From the cell containing the given text, extract its center point as [X, Y] coordinate. 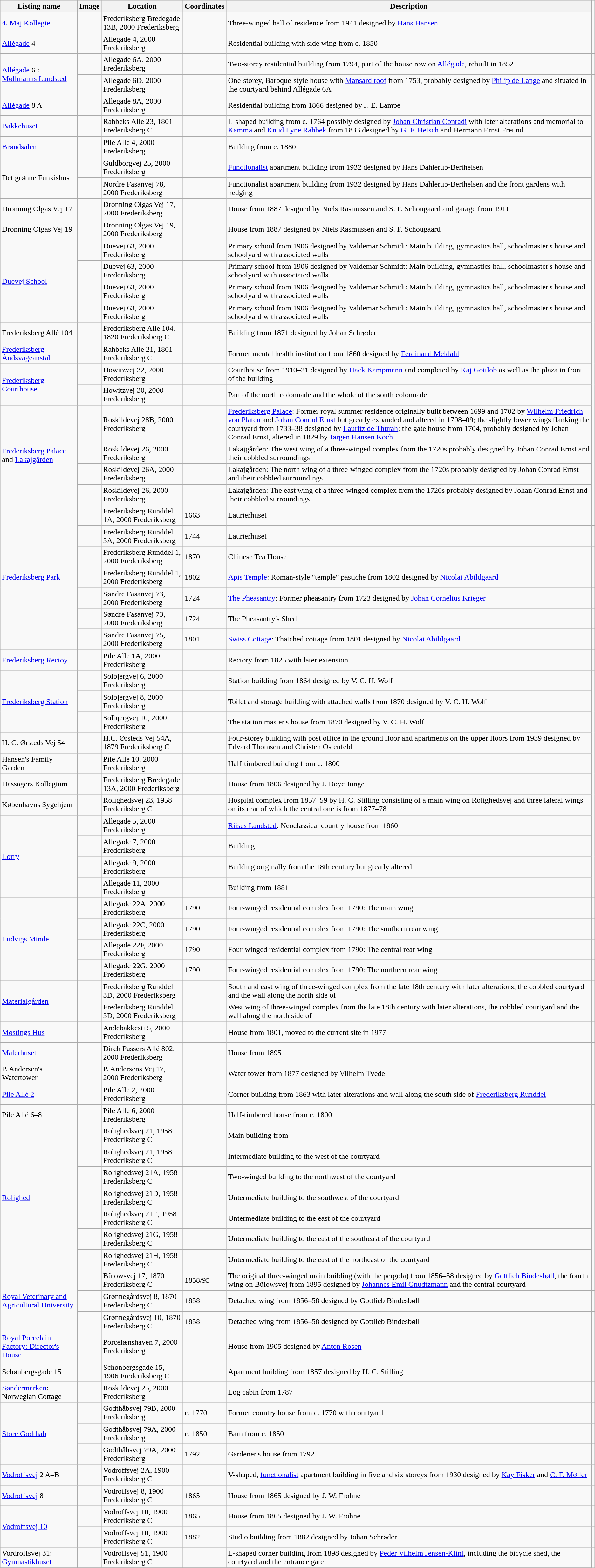
Rahbeks Alle 21, 1801 Frederiksberg C [142, 353]
Four-winged residential complex from 1790: The northern rear wing [409, 970]
Porcelænshaven 7, 2000 Frederiksberg [142, 1347]
Brøndsalen [39, 147]
Building from 1881 [409, 887]
1858/95 [204, 1280]
Two-winged building to the northwest of the courtyard [409, 1177]
Lorry [39, 856]
Intermediate building to the west of the courtyard [409, 1156]
Half-timbered house from c. 1800 [409, 1115]
Hassagers Kollegium [39, 784]
Log cabin from 1787 [409, 1392]
Frederiksberg Allé 104 [39, 333]
c. 1850 [204, 1434]
Målerhuset [39, 1053]
Allegade 22C, 2000 Frederiksberg [142, 928]
Rahbeks Alle 23, 1801 Frederiksberg C [142, 126]
Description [409, 6]
Allegade 9, 2000 Frederiksberg [142, 867]
Corner building from 1863 with later alterations and wall along the south side of Frederiksberg Runddel [409, 1094]
H.C. Ørsteds Vej 54A, 1879 Frederiksberg C [142, 743]
One-storey, Baroque-style house with Mansard roof from 1753, probably designed by Philip de Lange and situated in the courtyard behind Allégade 6A [409, 85]
Dirch Passers Allé 802, 2000 Frederiksberg [142, 1053]
West wing of three-winged complex from the late 18th century with later alterations, the cobbled courtyard and the wall along the north side of [409, 1012]
Vodroffsvej 8, 1900 Frederiksberg C [142, 1495]
Lakajgården: The west wing of a three-winged complex from the 1720s probably designed by Johan Conrad Ernst and their cobbled surroundings [409, 453]
Schønbergsgade 15, 1906 Frederiksberg C [142, 1371]
Frederiksberg Alle 104, 1820 Frederiksberg C [142, 333]
Half-timbered building from c. 1800 [409, 763]
Vordroffsvej 31: Gymnastikhuset [39, 1558]
House from 1801, moved to the current site in 1977 [409, 1032]
Bakkehuset [39, 126]
V-shaped, functionalist apartment building in five and six storeys from 1930 designed by Kay Fisker and C. F. Møller [409, 1475]
Lakajgården: The north wing of a three-winged complex from the 1720s probably designed by Johan Conrad Ernst and their cobbled surroundings [409, 474]
Royal Porcelain Factory: Director's House [39, 1347]
Københavns Sygehjem [39, 804]
Untermediate building to the east of the northeast of the courtyard [409, 1259]
Hansen's Family Garden [39, 763]
Functionalist apartment building from 1932 designed by Hans Dahlerup-Berthelsen [409, 167]
Lakajgården: The east wing of a three-winged complex from the 1720s probably designed by Johan Conrad Ernst and their cobbled surroundings [409, 494]
Residential building with side wing from c. 1850 [409, 43]
Allegade 6A, 2000 Frederiksberg [142, 64]
Vodroffsvej 2 A–B [39, 1475]
1801 [204, 639]
Dronning Olgas Vej 17 [39, 208]
Four-winged residential complex from 1790: The southern rear wing [409, 928]
Former mental health institution from 1860 designed by Ferdinand Meldahl [409, 353]
1882 [204, 1537]
Pile Allé 6–8 [39, 1115]
Møstings Hus [39, 1032]
Rolighedsvej 21G, 1958 Frederiksberg C [142, 1239]
Pile Allé 2 [39, 1094]
Listing name [39, 6]
Barn from c. 1850 [409, 1434]
Building from 1871 designed by Johan Schrøder [409, 333]
Roskildevej 28B, 2000 Frederiksberg [142, 424]
1802 [204, 577]
House from 1905 designed by Anton Rosen [409, 1347]
Frederiksberg Bredegade 13B, 2000 Frederiksberg [142, 23]
Courthouse from 1910–21 designed by Hack Kampmann and completed by Kaj Gottlob as well as the plaza in front of the building [409, 374]
The station master's house from 1870 designed by V. C. H. Wolf [409, 722]
Materialgården [39, 1001]
Dronning Olgas Vej 17, 2000 Frederiksberg [142, 208]
Gardener's house from 1792 [409, 1454]
Building from c. 1880 [409, 147]
Apartment building from 1857 designed by H. C. Stilling [409, 1371]
Grønnegårdsvej 10, 1870 Frederiksberg C [142, 1322]
P. Andersen's Watertower [39, 1073]
House from 1806 designed by J. Boye Junge [409, 784]
Image [90, 6]
Frederiksberg Station [39, 702]
Nordre Fasanvej 78, 2000 Frederiksberg [142, 188]
Bülowsvej 17, 1870 Frederiksberg C [142, 1280]
1870 [204, 557]
Frederiksberg Courthouse [39, 384]
Rolighed [39, 1197]
Frederiksberg Rectoy [39, 660]
Dronning Olgas Vej 19 [39, 229]
Studio building from 1882 designed by Johan Schrøder [409, 1537]
Howitzvej 32, 2000 Frederiksberg [142, 374]
Part of the north colonnade and the whole of the south colonnade [409, 395]
Vodroffsvej 2A, 1900 Frederiksberg C [142, 1475]
House from 1887 designed by Niels Rasmussen and S. F. Schougaard and garage from 1911 [409, 208]
Vodroffsvej 10 [39, 1526]
Coordinates [204, 6]
Rolighedsvej 21D, 1958 Frederiksberg C [142, 1197]
Frederiksberg Park [39, 577]
Vodroffsvej 51, 1900 Frederiksberg C [142, 1558]
Duevej School [39, 281]
Andebakkesti 5, 2000 Frederiksberg [142, 1032]
Frederiksberg Palace and Lakajgården [39, 455]
Apis Temple: Roman-style "temple" pastiche from 1802 designed by Nicolai Abildgaard [409, 577]
Residential building from 1866 designed by J. E. Lampe [409, 105]
Frederiksberg Bredegade 13A, 2000 Frederiksberg [142, 784]
Rolighedsvej 23, 1958 Frederiksberg C [142, 804]
Four-winged residential complex from 1790: The central rear wing [409, 949]
c. 1770 [204, 1413]
The Pheasantry's Shed [409, 619]
Water tower from 1877 designed by Vilhelm Tvede [409, 1073]
Allegade 7, 2000 Frederiksberg [142, 846]
Rectory from 1825 with later extension [409, 660]
Pile Alle 2, 2000 Frederiksberg [142, 1094]
Solbjergvej 8, 2000 Frederiksberg [142, 702]
Building [409, 846]
Howitzvej 30, 2000 Frederiksberg [142, 395]
Former country house from c. 1770 with courtyard [409, 1413]
4. Maj Kollegiet [39, 23]
Guldborgvej 25, 2000 Frederiksberg [142, 167]
Søndre Fasanvej 75, 2000 Frederiksberg [142, 639]
1663 [204, 515]
Godthåbsvej 79B, 2000 Frederiksberg [142, 1413]
Allegade 22F, 2000 Frederiksberg [142, 949]
Roskildevej 25, 2000 Frederiksberg [142, 1392]
Vodroffsvej 8 [39, 1495]
Allegade 8A, 2000 Frederiksberg [142, 105]
Søndermarken: Norwegian Cottage [39, 1392]
Schønbergsgade 15 [39, 1371]
Frederiksberg Runddel 3A, 2000 Frederiksberg [142, 536]
Grønnegårdsvej 8, 1870 Frederiksberg C [142, 1301]
Store Godthab [39, 1434]
Three-winged hall of residence from 1941 designed by Hans Hansen [409, 23]
Rolighedsvej 21E, 1958 Frederiksberg C [142, 1218]
Allegade 11, 2000 Frederiksberg [142, 887]
Allegade 4, 2000 Frederiksberg [142, 43]
The Pheasantry: Former pheasantry from 1723 designed by Johan Cornelius Krieger [409, 598]
Solbjergvej 10, 2000 Frederiksberg [142, 722]
Pile Alle 10, 2000 Frederiksberg [142, 763]
House from 1895 [409, 1053]
Toilet and storage building with attached walls from 1870 designed by V. C. H. Wolf [409, 702]
Rolighedsvej 21A, 1958 Frederiksberg C [142, 1177]
Allégade 8 A [39, 105]
Solbjergvej 6, 2000 Frederiksberg [142, 681]
Functionalist apartment building from 1932 designed by Hans Dahlerup-Berthelsen and the front gardens with hedging [409, 188]
Allégade 4 [39, 43]
1744 [204, 536]
Swiss Cottage: Thatched cottage from 1801 designed by Nicolai Abildgaard [409, 639]
Location [142, 6]
Frederiksberg Runddel 1A, 2000 Frederiksberg [142, 515]
Two-storey residential building from 1794, part of the house row on Allégade, rebuilt in 1852 [409, 64]
Royal Veterinary and Agricultural University [39, 1301]
Allegade 22A, 2000 Frederiksberg [142, 908]
Station building from 1864 designed by V. C. H. Wolf [409, 681]
Pile Alle 4, 2000 Frederiksberg [142, 147]
Ludvigs Minde [39, 939]
Main building from [409, 1136]
Allegade 6D, 2000 Frederiksberg [142, 85]
H. C. Ørsteds Vej 54 [39, 743]
Allegade 22G, 2000 Frederiksberg [142, 970]
Dronning Olgas Vej 19, 2000 Frederiksberg [142, 229]
Pile Alle 6, 2000 Frederiksberg [142, 1115]
L-shaped corner building from 1898 designed by Peder Vilhelm Jensen-Klint, including the bicycle shed, the courtyard and the entrance gate [409, 1558]
Riises Landsted: Neoclassical country house from 1860 [409, 825]
Untermediate building to the east of the southeast of the courtyard [409, 1239]
Chinese Tea House [409, 557]
P. Andersens Vej 17, 2000 Frederiksberg [142, 1073]
Allégade 6 : Møllmanns Landsted [39, 74]
Building originally from the 18th century but greatly altered [409, 867]
Allegade 5, 2000 Frederiksberg [142, 825]
Four-winged residential complex from 1790: The main wing [409, 908]
House from 1887 designed by Niels Rasmussen and S. F. Schougaard [409, 229]
1792 [204, 1454]
Roskildevej 26A, 2000 Frederiksberg [142, 474]
Rolighedsvej 21H, 1958 Frederiksberg C [142, 1259]
Pile Alle 1A, 2000 Frederiksberg [142, 660]
Frederiksberg Åndsvageanstalt [39, 353]
Det grønne Funkishus [39, 178]
Untermediate building to the east of the courtyard [409, 1218]
Untermediate building to the southwest of the courtyard [409, 1197]
